Return (x, y) of the center of cell containing provided text 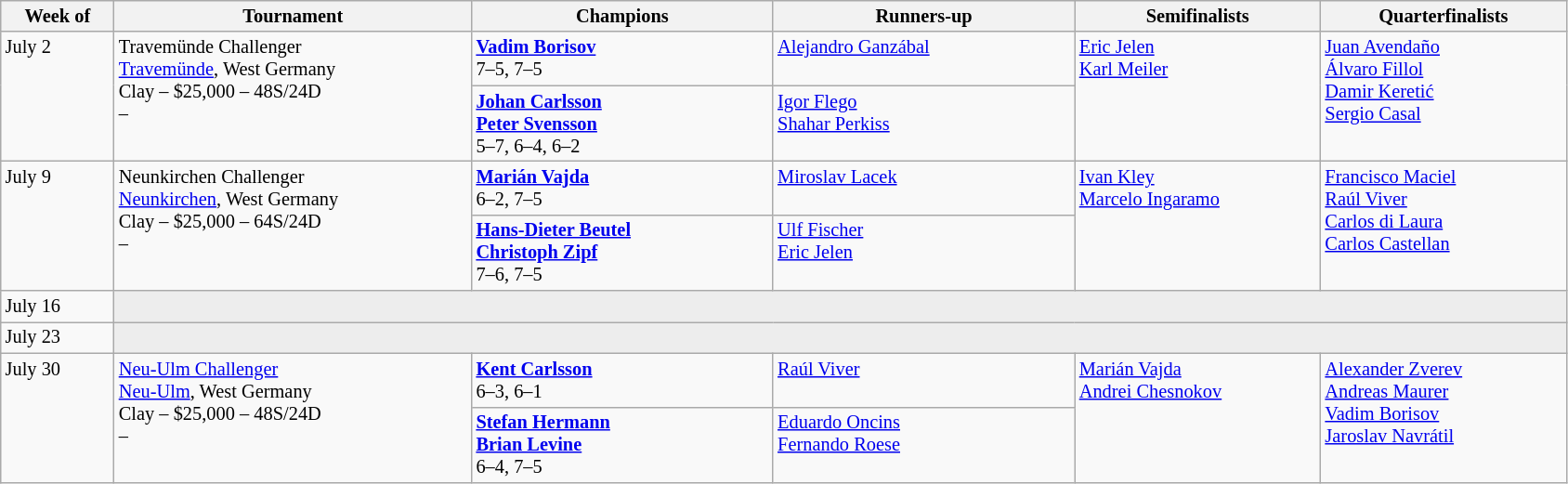
Hans-Dieter Beutel Christoph Zipf7–6, 7–5 (622, 253)
Eric Jelen Karl Meiler (1198, 97)
July 23 (58, 337)
Travemünde Challenger Travemünde, West GermanyClay – $25,000 – 48S/24D – (294, 97)
Stefan Hermann Brian Levine6–4, 7–5 (622, 445)
July 16 (58, 307)
Miroslav Lacek (923, 188)
Neunkirchen Challenger Neunkirchen, West GermanyClay – $25,000 – 64S/24D – (294, 225)
Juan Avendaño Álvaro Fillol Damir Keretić Sergio Casal (1444, 97)
Alejandro Ganzábal (923, 59)
Ulf Fischer Eric Jelen (923, 253)
July 9 (58, 225)
Raúl Viver (923, 380)
Igor Flego Shahar Perkiss (923, 124)
Marián Vajda 6–2, 7–5 (622, 188)
Eduardo Oncins Fernando Roese (923, 445)
Neu-Ulm Challenger Neu-Ulm, West GermanyClay – $25,000 – 48S/24D – (294, 418)
Semifinalists (1198, 16)
Alexander Zverev Andreas Maurer Vadim Borisov Jaroslav Navrátil (1444, 418)
Runners-up (923, 16)
Champions (622, 16)
Marián Vajda Andrei Chesnokov (1198, 418)
Kent Carlsson 6–3, 6–1 (622, 380)
Week of (58, 16)
July 30 (58, 418)
July 2 (58, 97)
Ivan Kley Marcelo Ingaramo (1198, 225)
Vadim Borisov 7–5, 7–5 (622, 59)
Tournament (294, 16)
Francisco Maciel Raúl Viver Carlos di Laura Carlos Castellan (1444, 225)
Johan Carlsson Peter Svensson5–7, 6–4, 6–2 (622, 124)
Quarterfinalists (1444, 16)
